For the text-containing cell, return its midpoint in [X, Y] coordinate format. 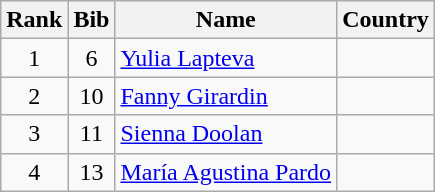
1 [34, 58]
3 [34, 134]
Country [386, 20]
Name [226, 20]
13 [92, 172]
6 [92, 58]
Rank [34, 20]
Fanny Girardin [226, 96]
Sienna Doolan [226, 134]
2 [34, 96]
10 [92, 96]
11 [92, 134]
4 [34, 172]
Yulia Lapteva [226, 58]
María Agustina Pardo [226, 172]
Bib [92, 20]
